Identify which cell holds the provided text, then report its (X, Y) central coordinate. 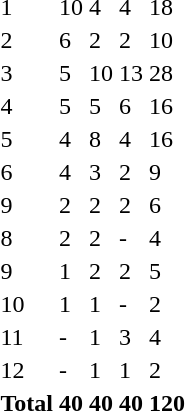
13 (130, 73)
10 (100, 73)
8 (100, 139)
